From the cell containing the given text, extract its center point as [X, Y] coordinate. 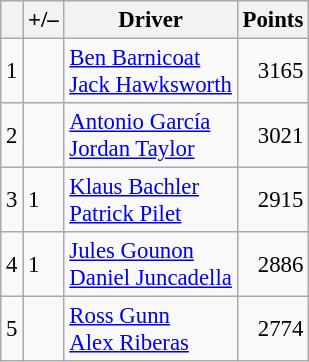
Ross Gunn Alex Riberas [150, 330]
Driver [150, 20]
3021 [272, 136]
Points [272, 20]
2915 [272, 200]
3165 [272, 72]
2774 [272, 330]
4 [12, 264]
3 [12, 200]
Klaus Bachler Patrick Pilet [150, 200]
Jules Gounon Daniel Juncadella [150, 264]
Antonio García Jordan Taylor [150, 136]
2886 [272, 264]
+/– [44, 20]
5 [12, 330]
2 [12, 136]
Ben Barnicoat Jack Hawksworth [150, 72]
